Extract the [x, y] coordinate from the center of the cell holding the provided text.  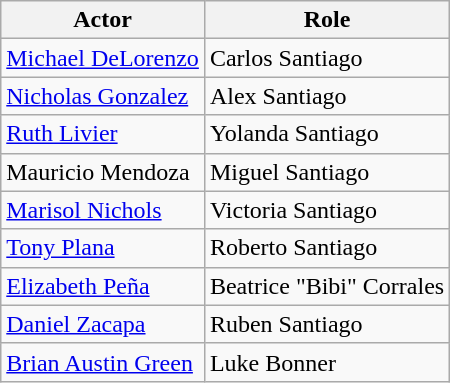
Brian Austin Green [103, 362]
Alex Santiago [326, 96]
Role [326, 20]
Beatrice "Bibi" Corrales [326, 286]
Ruth Livier [103, 134]
Michael DeLorenzo [103, 58]
Luke Bonner [326, 362]
Tony Plana [103, 248]
Daniel Zacapa [103, 324]
Ruben Santiago [326, 324]
Miguel Santiago [326, 172]
Carlos Santiago [326, 58]
Roberto Santiago [326, 248]
Mauricio Mendoza [103, 172]
Elizabeth Peña [103, 286]
Victoria Santiago [326, 210]
Yolanda Santiago [326, 134]
Marisol Nichols [103, 210]
Nicholas Gonzalez [103, 96]
Actor [103, 20]
